Output the [x, y] coordinate of the center of the cell containing the given text.  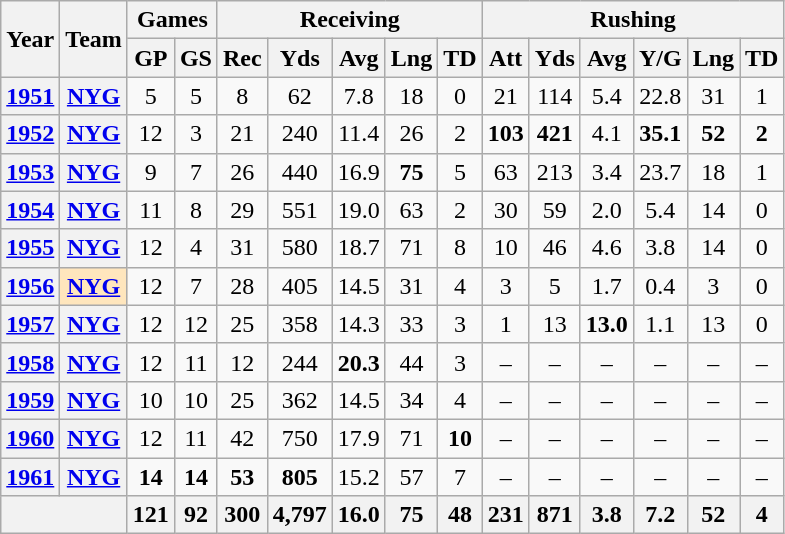
0.4 [660, 286]
Receiving [350, 20]
15.2 [358, 477]
580 [300, 248]
16.9 [358, 172]
103 [506, 134]
Y/G [660, 58]
42 [242, 438]
750 [300, 438]
1956 [30, 286]
92 [196, 515]
244 [300, 362]
1951 [30, 96]
14.3 [358, 324]
1961 [30, 477]
35.1 [660, 134]
551 [300, 210]
48 [460, 515]
805 [300, 477]
114 [554, 96]
29 [242, 210]
1959 [30, 400]
121 [150, 515]
1954 [30, 210]
7.2 [660, 515]
3.4 [606, 172]
53 [242, 477]
358 [300, 324]
9 [150, 172]
23.7 [660, 172]
30 [506, 210]
57 [411, 477]
440 [300, 172]
Year [30, 39]
421 [554, 134]
4.6 [606, 248]
20.3 [358, 362]
Rushing [633, 20]
2.0 [606, 210]
1.7 [606, 286]
Att [506, 58]
18.7 [358, 248]
Team [94, 39]
22.8 [660, 96]
1960 [30, 438]
240 [300, 134]
213 [554, 172]
34 [411, 400]
Games [172, 20]
1955 [30, 248]
17.9 [358, 438]
16.0 [358, 515]
GS [196, 58]
362 [300, 400]
19.0 [358, 210]
1957 [30, 324]
1.1 [660, 324]
300 [242, 515]
1953 [30, 172]
4,797 [300, 515]
231 [506, 515]
1958 [30, 362]
59 [554, 210]
Rec [242, 58]
62 [300, 96]
4.1 [606, 134]
1952 [30, 134]
871 [554, 515]
11.4 [358, 134]
33 [411, 324]
7.8 [358, 96]
405 [300, 286]
44 [411, 362]
28 [242, 286]
GP [150, 58]
13.0 [606, 324]
46 [554, 248]
